Search for the cell housing the specified text and yield its [x, y] center coordinate. 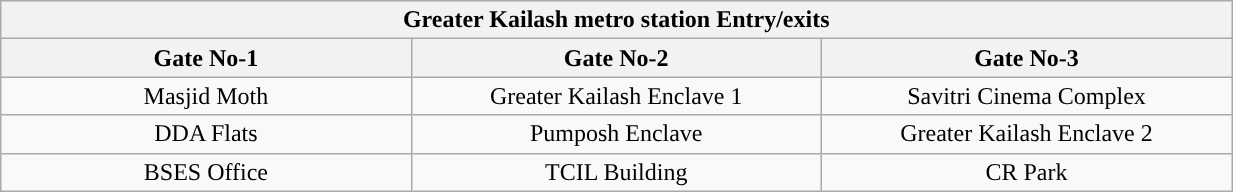
Gate No-3 [1026, 58]
Gate No-1 [206, 58]
Pumposh Enclave [616, 134]
CR Park [1026, 172]
Savitri Cinema Complex [1026, 96]
Masjid Moth [206, 96]
TCIL Building [616, 172]
Greater Kailash Enclave 1 [616, 96]
Greater Kailash Enclave 2 [1026, 134]
DDA Flats [206, 134]
Gate No-2 [616, 58]
Greater Kailash metro station Entry/exits [616, 20]
BSES Office [206, 172]
